Output the [X, Y] coordinate of the center of the cell containing the given text.  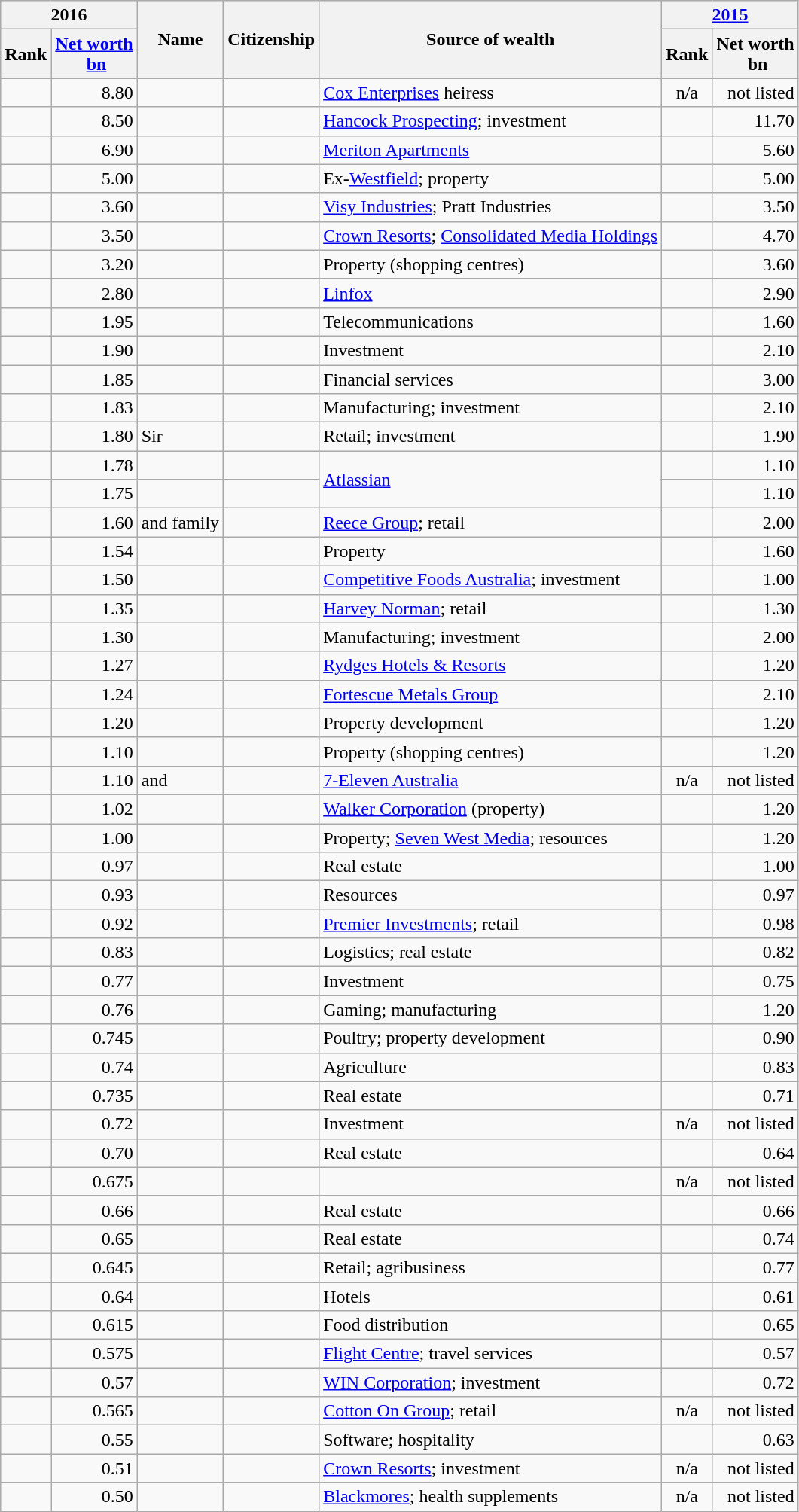
0.735 [94, 1096]
8.80 [94, 93]
and family [180, 523]
Financial services [491, 379]
0.675 [94, 1181]
0.98 [755, 924]
Sir [180, 437]
Ex-Westfield; property [491, 178]
11.70 [755, 121]
Property; Seven West Media; resources [491, 838]
0.75 [755, 981]
0.70 [94, 1153]
Atlassian [491, 480]
0.76 [94, 1010]
5.60 [755, 150]
Cotton On Group; retail [491, 1411]
0.63 [755, 1440]
Linfox [491, 293]
1.85 [94, 379]
1.50 [94, 580]
Harvey Norman; retail [491, 608]
Name [180, 39]
Telecommunications [491, 322]
Citizenship [271, 39]
Logistics; real estate [491, 953]
0.55 [94, 1440]
Crown Resorts; Consolidated Media Holdings [491, 236]
Agriculture [491, 1067]
Hancock Prospecting; investment [491, 121]
7-Eleven Australia [491, 780]
and [180, 780]
Cox Enterprises heiress [491, 93]
0.51 [94, 1468]
Flight Centre; travel services [491, 1354]
Food distribution [491, 1325]
8.50 [94, 121]
Property development [491, 723]
2015 [730, 15]
1.35 [94, 608]
Retail; agribusiness [491, 1267]
Reece Group; retail [491, 523]
0.565 [94, 1411]
0.615 [94, 1325]
Visy Industries; Pratt Industries [491, 207]
Competitive Foods Australia; investment [491, 580]
2016 [69, 15]
1.78 [94, 465]
1.02 [94, 809]
0.90 [755, 1038]
Walker Corporation (property) [491, 809]
1.95 [94, 322]
0.575 [94, 1354]
0.71 [755, 1096]
Premier Investments; retail [491, 924]
Gaming; manufacturing [491, 1010]
Rydges Hotels & Resorts [491, 666]
1.75 [94, 494]
Property [491, 551]
3.00 [755, 379]
0.93 [94, 895]
Blackmores; health supplements [491, 1497]
0.92 [94, 924]
1.27 [94, 666]
Crown Resorts; investment [491, 1468]
Source of wealth [491, 39]
0.645 [94, 1267]
6.90 [94, 150]
Hotels [491, 1296]
Meriton Apartments [491, 150]
Retail; investment [491, 437]
3.20 [94, 264]
Software; hospitality [491, 1440]
Resources [491, 895]
WIN Corporation; investment [491, 1382]
1.83 [94, 408]
0.61 [755, 1296]
1.80 [94, 437]
Fortescue Metals Group [491, 694]
Poultry; property development [491, 1038]
4.70 [755, 236]
2.80 [94, 293]
0.745 [94, 1038]
1.24 [94, 694]
0.50 [94, 1497]
1.54 [94, 551]
2.90 [755, 293]
0.82 [755, 953]
